Locate the cell with the specified text and output its (x, y) center coordinate. 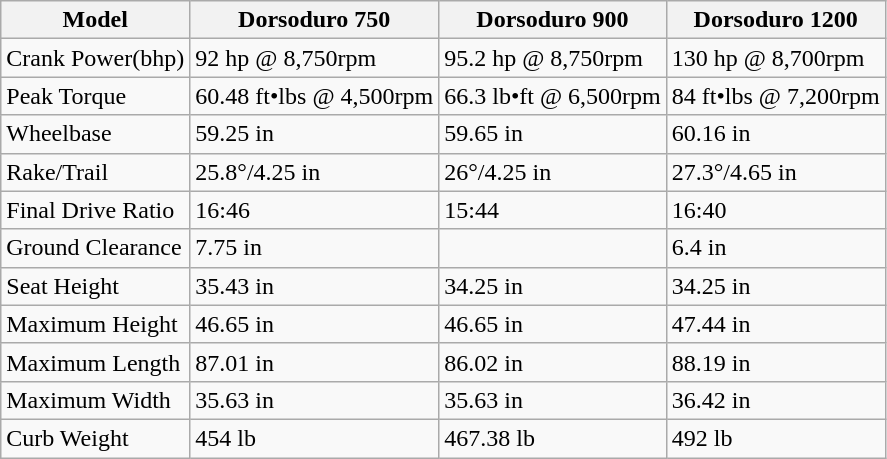
47.44 in (776, 324)
Dorsoduro 1200 (776, 20)
59.25 in (314, 134)
Curb Weight (96, 438)
15:44 (553, 210)
Maximum Length (96, 362)
16:40 (776, 210)
35.43 in (314, 286)
Wheelbase (96, 134)
Maximum Width (96, 400)
6.4 in (776, 248)
60.16 in (776, 134)
Ground Clearance (96, 248)
66.3 lb•ft @ 6,500rpm (553, 96)
60.48 ft•lbs @ 4,500rpm (314, 96)
26°/4.25 in (553, 172)
16:46 (314, 210)
92 hp @ 8,750rpm (314, 58)
492 lb (776, 438)
130 hp @ 8,700rpm (776, 58)
Crank Power(bhp) (96, 58)
7.75 in (314, 248)
Seat Height (96, 286)
95.2 hp @ 8,750rpm (553, 58)
Rake/Trail (96, 172)
Dorsoduro 900 (553, 20)
Peak Torque (96, 96)
27.3°/4.65 in (776, 172)
59.65 in (553, 134)
Model (96, 20)
88.19 in (776, 362)
87.01 in (314, 362)
467.38 lb (553, 438)
25.8°/4.25 in (314, 172)
454 lb (314, 438)
Final Drive Ratio (96, 210)
86.02 in (553, 362)
Maximum Height (96, 324)
84 ft•lbs @ 7,200rpm (776, 96)
Dorsoduro 750 (314, 20)
36.42 in (776, 400)
